Find where the given text appears and provide that cell's center as [x, y] coordinate. 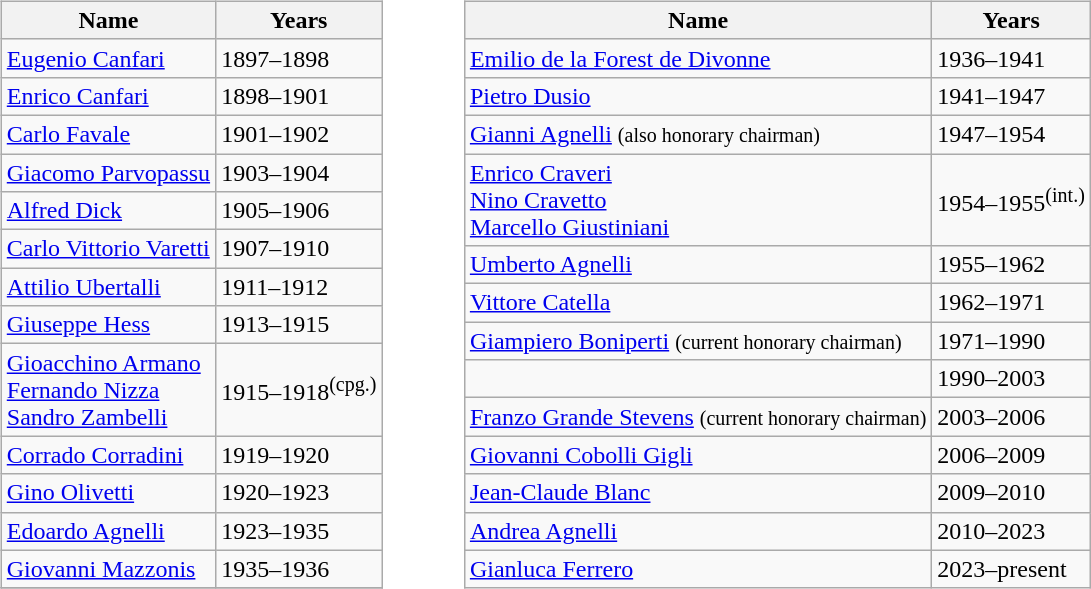
Gianluca Ferrero [698, 569]
Emilio de la Forest de Divonne [698, 58]
Gioacchino ArmanoFernando NizzaSandro Zambelli [108, 390]
1915–1918(cpg.) [299, 390]
Attilio Ubertalli [108, 287]
1911–1912 [299, 287]
1913–1915 [299, 325]
Vittore Catella [698, 303]
Umberto Agnelli [698, 265]
1923–1935 [299, 531]
2009–2010 [1011, 493]
2003–2006 [1011, 417]
Carlo Vittorio Varetti [108, 249]
Pietro Dusio [698, 96]
1947–1954 [1011, 134]
Jean-Claude Blanc [698, 493]
1990–2003 [1011, 379]
Gianni Agnelli (also honorary chairman) [698, 134]
Giuseppe Hess [108, 325]
1901–1902 [299, 134]
1897–1898 [299, 58]
1919–1920 [299, 455]
Carlo Favale [108, 134]
1941–1947 [1011, 96]
1936–1941 [1011, 58]
1971–1990 [1011, 341]
1962–1971 [1011, 303]
2010–2023 [1011, 531]
1905–1906 [299, 211]
Giovanni Mazzonis [108, 569]
Eugenio Canfari [108, 58]
1955–1962 [1011, 265]
Corrado Corradini [108, 455]
2023–present [1011, 569]
2006–2009 [1011, 455]
Edoardo Agnelli [108, 531]
1935–1936 [299, 569]
Enrico CraveriNino CravettoMarcello Giustiniani [698, 200]
1903–1904 [299, 173]
Franzo Grande Stevens (current honorary chairman) [698, 417]
Giacomo Parvopassu [108, 173]
1920–1923 [299, 493]
Alfred Dick [108, 211]
Gino Olivetti [108, 493]
Giovanni Cobolli Gigli [698, 455]
1954–1955(int.) [1011, 200]
1898–1901 [299, 96]
Enrico Canfari [108, 96]
1907–1910 [299, 249]
Giampiero Boniperti (current honorary chairman) [698, 341]
Andrea Agnelli [698, 531]
